Find where the given text appears and provide that cell's center as (X, Y) coordinate. 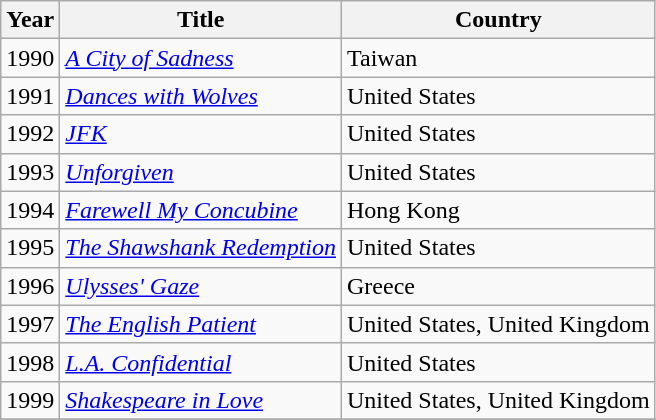
1993 (30, 172)
The English Patient (201, 324)
1992 (30, 134)
1998 (30, 362)
1994 (30, 210)
Unforgiven (201, 172)
Dances with Wolves (201, 96)
Title (201, 20)
The Shawshank Redemption (201, 248)
L.A. Confidential (201, 362)
Country (499, 20)
Shakespeare in Love (201, 400)
Farewell My Concubine (201, 210)
1997 (30, 324)
Greece (499, 286)
Taiwan (499, 58)
1990 (30, 58)
Ulysses' Gaze (201, 286)
1996 (30, 286)
JFK (201, 134)
1999 (30, 400)
1991 (30, 96)
A City of Sadness (201, 58)
1995 (30, 248)
Hong Kong (499, 210)
Year (30, 20)
